Extract the (X, Y) coordinate from the center of the cell holding the provided text.  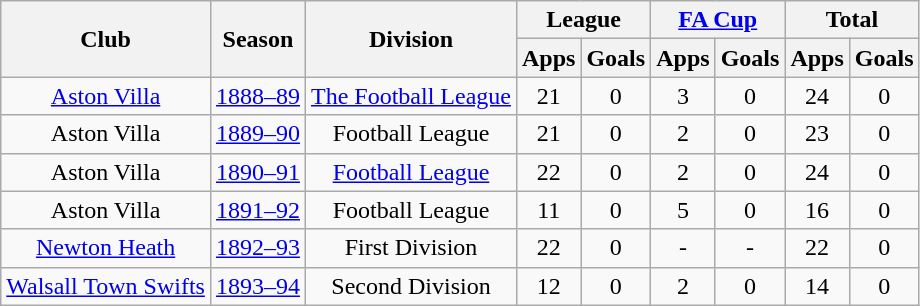
Total (852, 20)
The Football League (410, 96)
3 (683, 96)
23 (817, 134)
1890–91 (258, 172)
Division (410, 39)
11 (548, 210)
FA Cup (718, 20)
Walsall Town Swifts (106, 286)
1891–92 (258, 210)
1892–93 (258, 248)
Newton Heath (106, 248)
12 (548, 286)
League (583, 20)
First Division (410, 248)
1889–90 (258, 134)
5 (683, 210)
1888–89 (258, 96)
Season (258, 39)
14 (817, 286)
Second Division (410, 286)
1893–94 (258, 286)
Club (106, 39)
16 (817, 210)
